Pinpoint the cell where the given text exists, returning its [X, Y] midpoint coordinate. 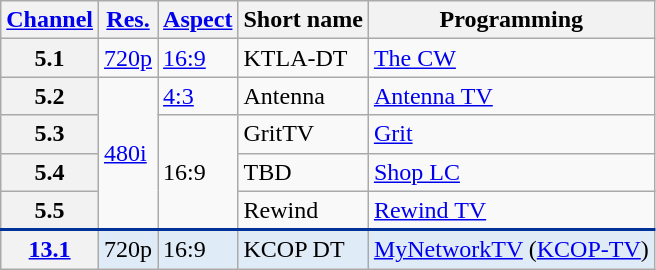
5.1 [50, 58]
GritTV [303, 134]
5.3 [50, 134]
480i [128, 154]
Antenna TV [511, 96]
Res. [128, 20]
Short name [303, 20]
Rewind [303, 210]
MyNetworkTV (KCOP-TV) [511, 250]
The CW [511, 58]
13.1 [50, 250]
Programming [511, 20]
Antenna [303, 96]
4:3 [198, 96]
KCOP DT [303, 250]
TBD [303, 172]
Channel [50, 20]
5.5 [50, 210]
5.4 [50, 172]
Aspect [198, 20]
Grit [511, 134]
Rewind TV [511, 210]
KTLA-DT [303, 58]
5.2 [50, 96]
Shop LC [511, 172]
